Capture the cell that displays the provided text and extract its [X, Y] central coordinate. 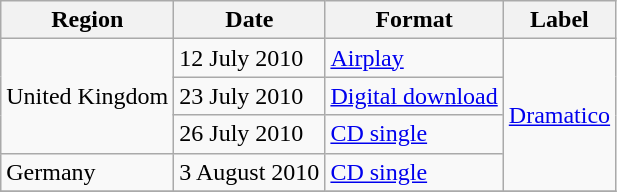
Region [88, 20]
Date [250, 20]
Germany [88, 172]
Airplay [414, 58]
26 July 2010 [250, 134]
Digital download [414, 96]
12 July 2010 [250, 58]
Label [559, 20]
United Kingdom [88, 96]
Dramatico [559, 115]
3 August 2010 [250, 172]
Format [414, 20]
23 July 2010 [250, 96]
